Provide the (X, Y) coordinate of the cell's center where the given text is located.  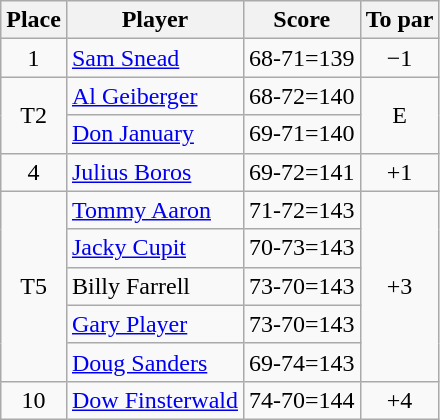
+4 (400, 400)
10 (34, 400)
1 (34, 58)
Al Geiberger (154, 96)
T5 (34, 286)
Gary Player (154, 324)
Sam Snead (154, 58)
To par (400, 20)
Doug Sanders (154, 362)
−1 (400, 58)
Don January (154, 134)
68-72=140 (302, 96)
71-72=143 (302, 210)
70-73=143 (302, 248)
+3 (400, 286)
Julius Boros (154, 172)
+1 (400, 172)
Dow Finsterwald (154, 400)
74-70=144 (302, 400)
69-72=141 (302, 172)
T2 (34, 115)
69-71=140 (302, 134)
E (400, 115)
Tommy Aaron (154, 210)
Jacky Cupit (154, 248)
68-71=139 (302, 58)
Score (302, 20)
Billy Farrell (154, 286)
Place (34, 20)
Player (154, 20)
4 (34, 172)
69-74=143 (302, 362)
